Find where the given text appears and provide that cell's center as (X, Y) coordinate. 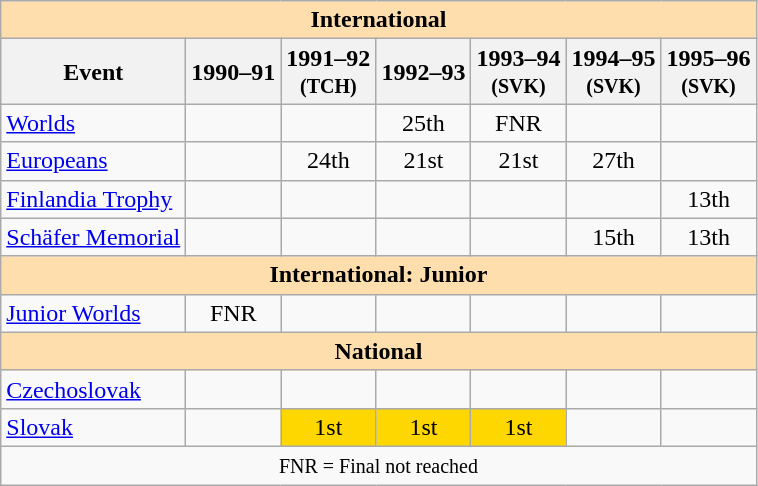
Schäfer Memorial (94, 237)
1990–91 (234, 72)
FNR = Final not reached (378, 465)
Finlandia Trophy (94, 199)
International: Junior (378, 275)
Czechoslovak (94, 389)
1993–94 (SVK) (518, 72)
National (378, 351)
Worlds (94, 123)
Junior Worlds (94, 313)
Event (94, 72)
1991–92 (TCH) (328, 72)
International (378, 20)
25th (424, 123)
1994–95 (SVK) (614, 72)
27th (614, 161)
Slovak (94, 427)
1992–93 (424, 72)
24th (328, 161)
1995–96 (SVK) (708, 72)
Europeans (94, 161)
15th (614, 237)
